For the text-containing cell, return its midpoint in [x, y] coordinate format. 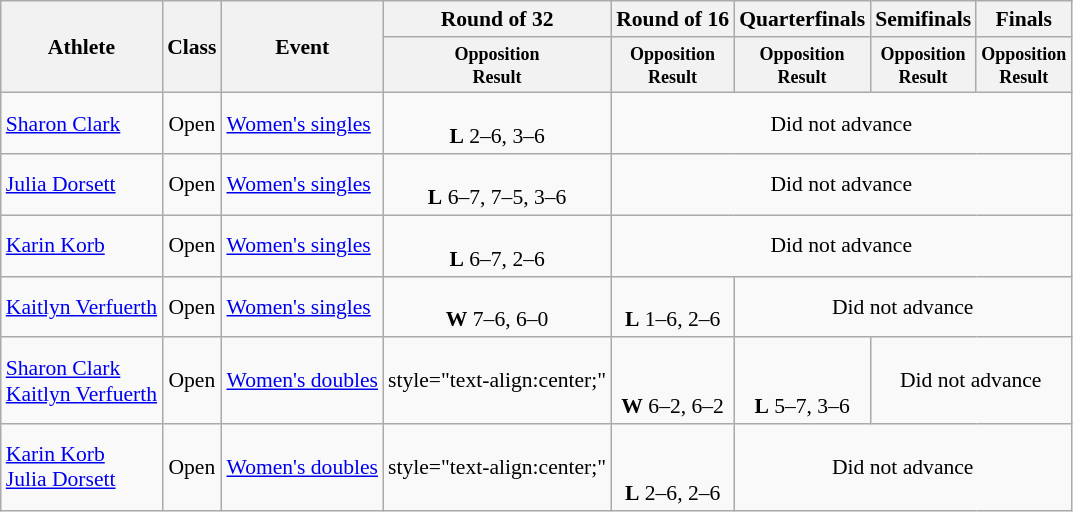
Event [302, 47]
L 2–6, 2–6 [672, 468]
Quarterfinals [802, 19]
W 6–2, 6–2 [672, 382]
Sharon Clark [82, 124]
Round of 16 [672, 19]
Finals [1024, 19]
L 6–7, 7–5, 3–6 [497, 184]
Karin Korb Julia Dorsett [82, 468]
Julia Dorsett [82, 184]
L 2–6, 3–6 [497, 124]
L 1–6, 2–6 [672, 306]
L 5–7, 3–6 [802, 382]
Round of 32 [497, 19]
Kaitlyn Verfuerth [82, 306]
Karin Korb [82, 246]
L 6–7, 2–6 [497, 246]
Sharon Clark Kaitlyn Verfuerth [82, 382]
W 7–6, 6–0 [497, 306]
Athlete [82, 47]
Class [192, 47]
Semifinals [923, 19]
